Identify which cell holds the provided text, then report its [X, Y] central coordinate. 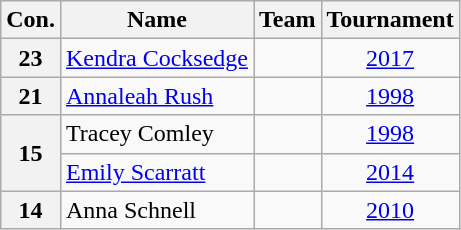
Team [288, 20]
21 [31, 96]
Kendra Cocksedge [156, 58]
2014 [390, 172]
2017 [390, 58]
15 [31, 153]
14 [31, 210]
23 [31, 58]
Anna Schnell [156, 210]
Tracey Comley [156, 134]
Tournament [390, 20]
2010 [390, 210]
Name [156, 20]
Con. [31, 20]
Emily Scarratt [156, 172]
Annaleah Rush [156, 96]
